Pinpoint the cell where the given text exists, returning its (X, Y) midpoint coordinate. 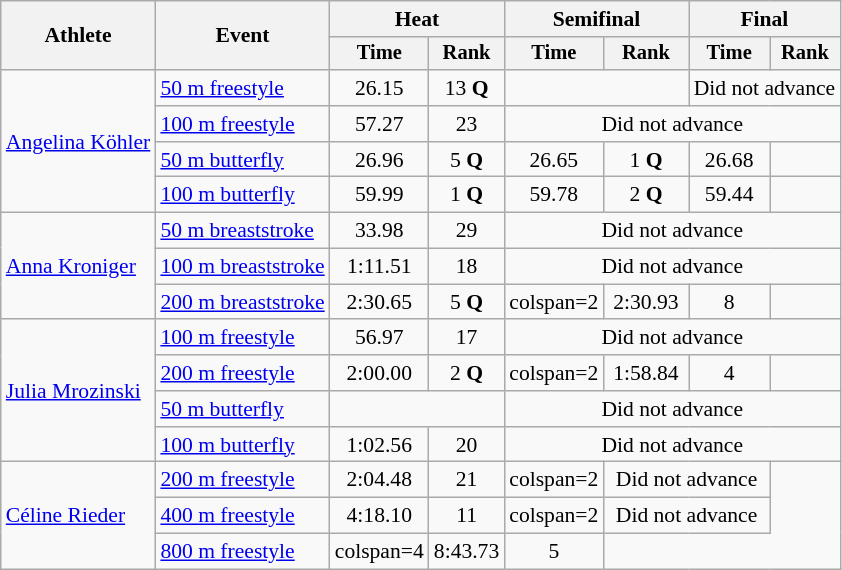
1:58.84 (646, 373)
Heat (418, 19)
8 (730, 302)
Céline Rieder (78, 516)
1:02.56 (380, 445)
100 m breaststroke (242, 267)
2:30.65 (380, 302)
59.78 (554, 195)
26.65 (554, 160)
23 (466, 124)
2:30.93 (646, 302)
4 (730, 373)
8:43.73 (466, 552)
29 (466, 231)
50 m breaststroke (242, 231)
59.99 (380, 195)
400 m freestyle (242, 516)
2:00.00 (380, 373)
11 (466, 516)
Angelina Köhler (78, 141)
20 (466, 445)
50 m freestyle (242, 88)
1:11.51 (380, 267)
13 Q (466, 88)
17 (466, 338)
Semifinal (596, 19)
57.27 (380, 124)
26.68 (730, 160)
56.97 (380, 338)
colspan=4 (380, 552)
26.96 (380, 160)
Event (242, 36)
18 (466, 267)
5 (554, 552)
Athlete (78, 36)
Anna Kroniger (78, 266)
4:18.10 (380, 516)
26.15 (380, 88)
Julia Mrozinski (78, 391)
59.44 (730, 195)
800 m freestyle (242, 552)
2:04.48 (380, 480)
33.98 (380, 231)
200 m breaststroke (242, 302)
Final (765, 19)
21 (466, 480)
